Search for the cell housing the specified text and yield its [X, Y] center coordinate. 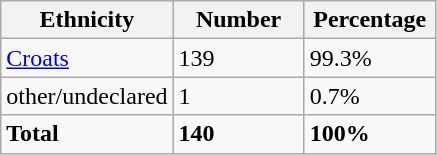
Ethnicity [87, 20]
99.3% [370, 58]
139 [238, 58]
140 [238, 134]
Number [238, 20]
0.7% [370, 96]
1 [238, 96]
100% [370, 134]
Total [87, 134]
other/undeclared [87, 96]
Percentage [370, 20]
Croats [87, 58]
